Detect which cell encompasses the target text, then output its (X, Y) center coordinate. 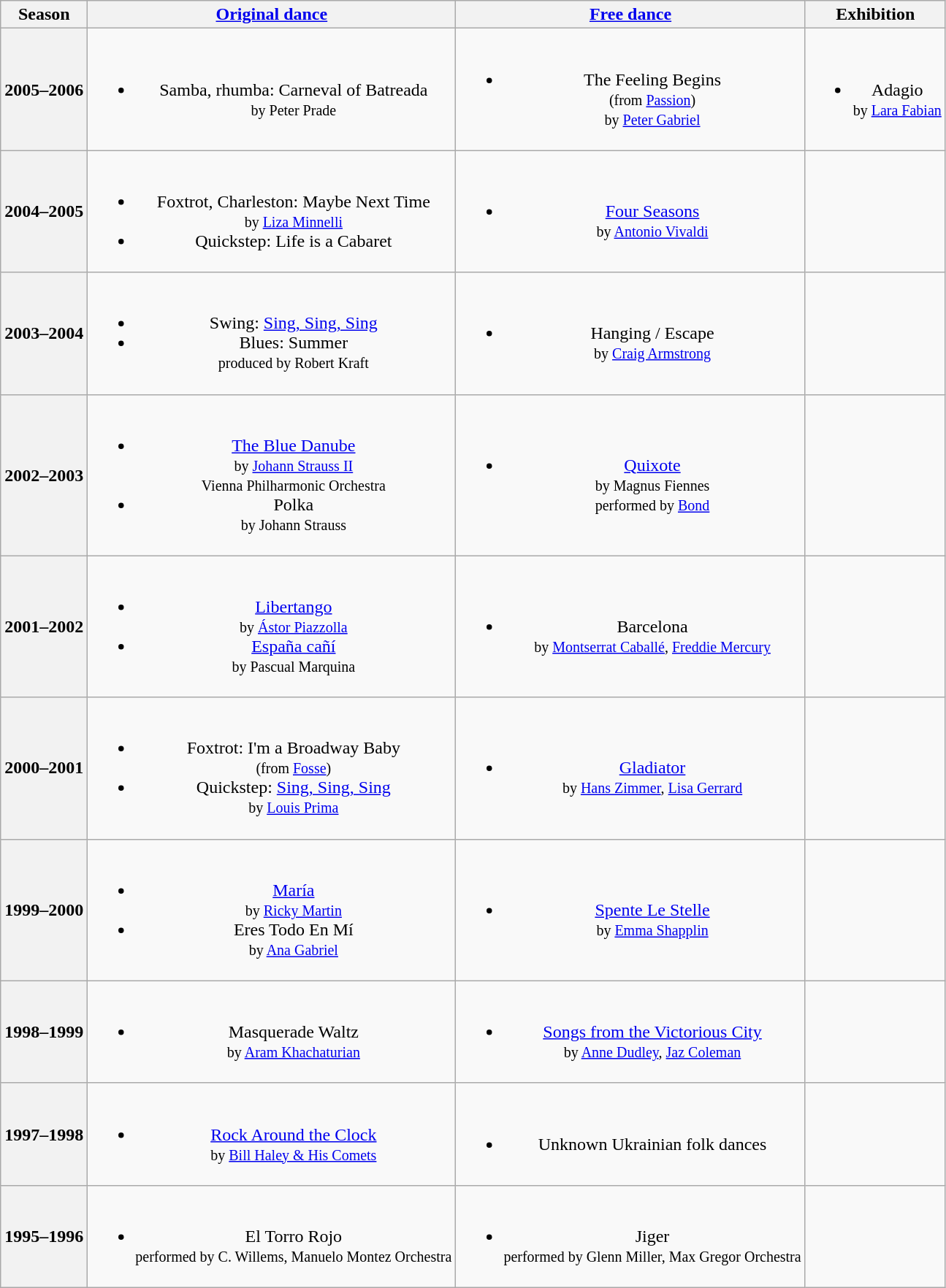
1999–2000 (44, 910)
Gladiator by Hans Zimmer, Lisa Gerrard (630, 768)
2000–2001 (44, 768)
Quixote by Magnus Fiennes performed by Bond (630, 475)
The Feeling Begins (from Passion) by Peter Gabriel (630, 89)
Songs from the Victorious City by Anne Dudley, Jaz Coleman (630, 1032)
2005–2006 (44, 89)
Samba, rhumba: Carneval of Batreada by Peter Prade (272, 89)
1997–1998 (44, 1134)
The Blue Danube by Johann Strauss II Vienna Philharmonic Orchestra Polka by Johann Strauss (272, 475)
Masquerade Waltz by Aram Khachaturian (272, 1032)
María by Ricky Martin Eres Todo En Mí by Ana Gabriel (272, 910)
El Torro Rojo performed by C. Willems, Manuelo Montez Orchestra (272, 1236)
Unknown Ukrainian folk dances (630, 1134)
Swing: Sing, Sing, SingBlues: Summer produced by Robert Kraft (272, 333)
Hanging / Escape by Craig Armstrong (630, 333)
Rock Around the Clock by Bill Haley & His Comets (272, 1134)
Barcelona by Montserrat Caballé, Freddie Mercury (630, 626)
Adagio by Lara Fabian (875, 89)
2004–2005 (44, 212)
1995–1996 (44, 1236)
Foxtrot: I'm a Broadway Baby (from Fosse) Quickstep: Sing, Sing, Sing by Louis Prima (272, 768)
Jiger performed by Glenn Miller, Max Gregor Orchestra (630, 1236)
Original dance (272, 15)
2001–2002 (44, 626)
Foxtrot, Charleston: Maybe Next Time by Liza Minnelli Quickstep: Life is a Cabaret (272, 212)
1998–1999 (44, 1032)
Season (44, 15)
Free dance (630, 15)
Spente Le Stelle by Emma Shapplin (630, 910)
Exhibition (875, 15)
2002–2003 (44, 475)
2003–2004 (44, 333)
Four Seasons by Antonio Vivaldi (630, 212)
Libertango by Ástor Piazzolla España cañí by Pascual Marquina (272, 626)
